For the text-containing cell, return its midpoint in [x, y] coordinate format. 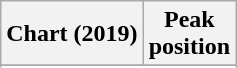
Peakposition [189, 34]
Chart (2019) [72, 34]
